Extract the [X, Y] coordinate from the center of the cell holding the provided text.  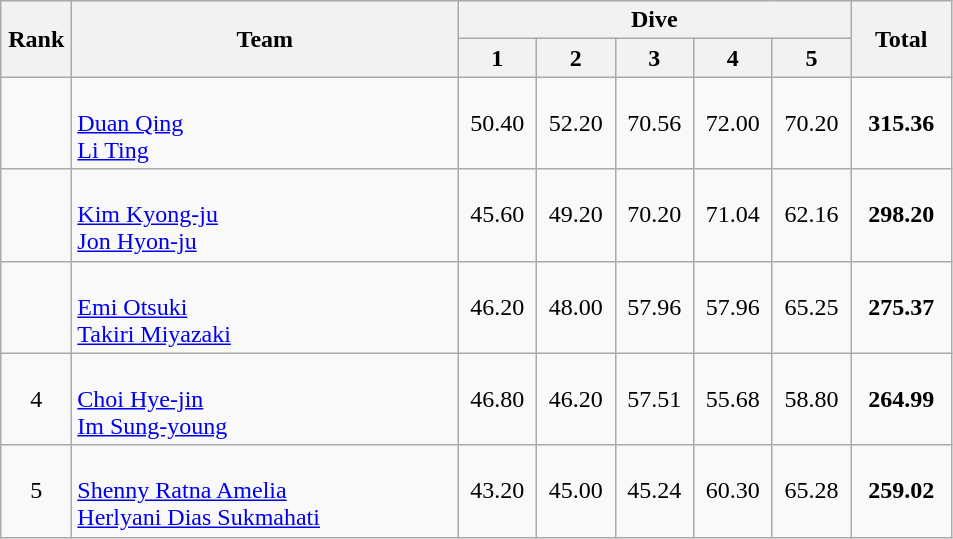
Emi OtsukiTakiri Miyazaki [265, 307]
Shenny Ratna AmeliaHerlyani Dias Sukmahati [265, 491]
259.02 [902, 491]
Team [265, 39]
71.04 [734, 215]
Choi Hye-jinIm Sung-young [265, 399]
50.40 [498, 123]
72.00 [734, 123]
Dive [654, 20]
43.20 [498, 491]
Kim Kyong-juJon Hyon-ju [265, 215]
264.99 [902, 399]
49.20 [576, 215]
52.20 [576, 123]
3 [654, 58]
Total [902, 39]
57.51 [654, 399]
45.60 [498, 215]
1 [498, 58]
55.68 [734, 399]
298.20 [902, 215]
275.37 [902, 307]
2 [576, 58]
65.28 [812, 491]
45.24 [654, 491]
Rank [36, 39]
60.30 [734, 491]
315.36 [902, 123]
65.25 [812, 307]
Duan QingLi Ting [265, 123]
45.00 [576, 491]
70.56 [654, 123]
62.16 [812, 215]
58.80 [812, 399]
48.00 [576, 307]
46.80 [498, 399]
